Output the (x, y) coordinate of the center of the cell containing the given text.  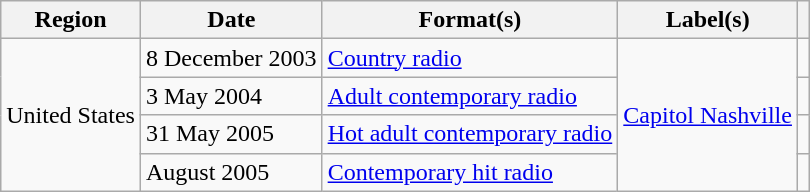
8 December 2003 (231, 58)
Label(s) (708, 20)
August 2005 (231, 172)
Country radio (470, 58)
Format(s) (470, 20)
Adult contemporary radio (470, 96)
Capitol Nashville (708, 115)
3 May 2004 (231, 96)
United States (71, 115)
Date (231, 20)
Contemporary hit radio (470, 172)
Region (71, 20)
Hot adult contemporary radio (470, 134)
31 May 2005 (231, 134)
